Capture the cell that displays the provided text and extract its (X, Y) central coordinate. 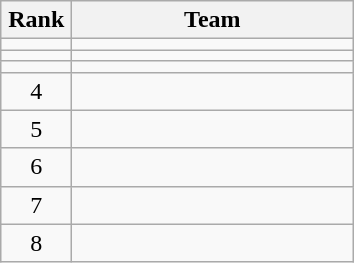
7 (36, 205)
4 (36, 91)
5 (36, 129)
6 (36, 167)
Team (212, 20)
8 (36, 243)
Rank (36, 20)
